Search for the cell housing the specified text and yield its [x, y] center coordinate. 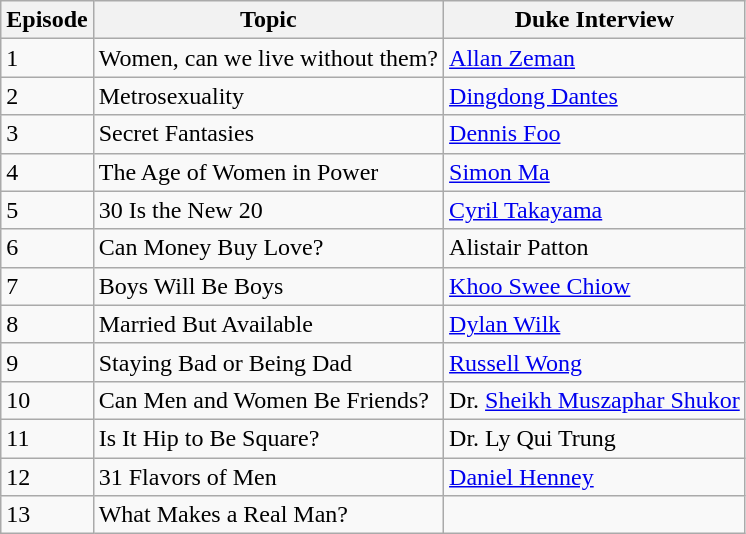
6 [47, 248]
8 [47, 324]
Dr. Ly Qui Trung [595, 438]
Alistair Patton [595, 248]
3 [47, 134]
Married But Available [268, 324]
Can Men and Women Be Friends? [268, 400]
Episode [47, 20]
Daniel Henney [595, 477]
Russell Wong [595, 362]
Is It Hip to Be Square? [268, 438]
Topic [268, 20]
Khoo Swee Chiow [595, 286]
2 [47, 96]
Cyril Takayama [595, 210]
What Makes a Real Man? [268, 515]
Simon Ma [595, 172]
5 [47, 210]
12 [47, 477]
The Age of Women in Power [268, 172]
7 [47, 286]
Dr. Sheikh Muszaphar Shukor [595, 400]
Allan Zeman [595, 58]
Metrosexuality [268, 96]
4 [47, 172]
Dylan Wilk [595, 324]
31 Flavors of Men [268, 477]
Dennis Foo [595, 134]
Boys Will Be Boys [268, 286]
Secret Fantasies [268, 134]
9 [47, 362]
13 [47, 515]
10 [47, 400]
Can Money Buy Love? [268, 248]
30 Is the New 20 [268, 210]
Staying Bad or Being Dad [268, 362]
Duke Interview [595, 20]
Dingdong Dantes [595, 96]
Women, can we live without them? [268, 58]
11 [47, 438]
1 [47, 58]
